Provide the [x, y] coordinate of the cell's center where the given text is located.  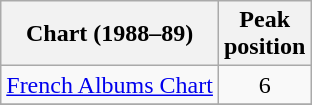
Peakposition [264, 34]
6 [264, 85]
Chart (1988–89) [110, 34]
French Albums Chart [110, 85]
